Output the (x, y) coordinate of the center of the cell containing the given text.  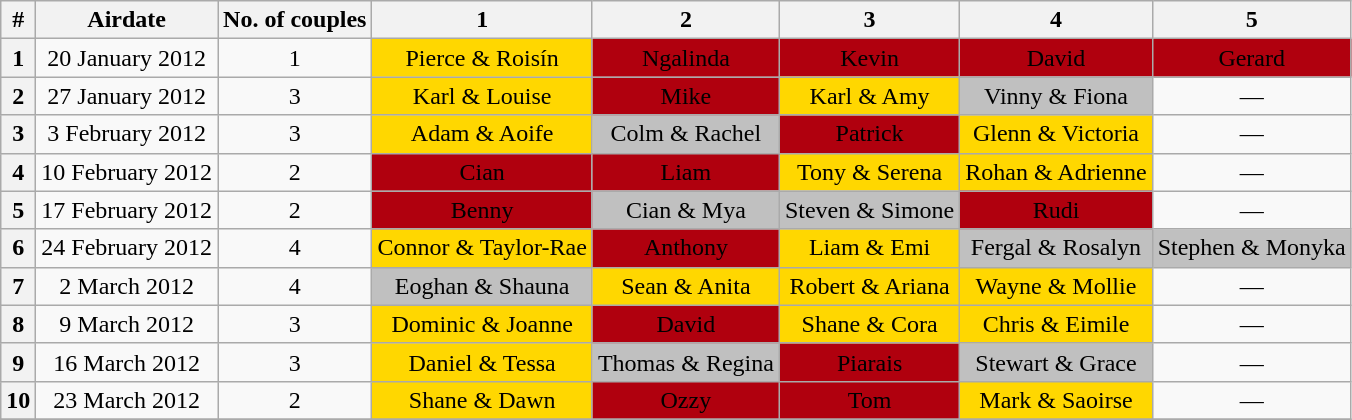
# (18, 20)
Stephen & Monyka (1252, 248)
Thomas & Regina (686, 362)
Fergal & Rosalyn (1056, 248)
24 February 2012 (127, 248)
Pierce & Roisín (482, 58)
Tony & Serena (869, 172)
20 January 2012 (127, 58)
2 March 2012 (127, 286)
Kevin (869, 58)
8 (18, 324)
Karl & Louise (482, 96)
Eoghan & Shauna (482, 286)
Shane & Cora (869, 324)
Cian (482, 172)
10 (18, 400)
Mark & Saoirse (1056, 400)
27 January 2012 (127, 96)
10 February 2012 (127, 172)
Dominic & Joanne (482, 324)
Vinny & Fiona (1056, 96)
9 (18, 362)
9 March 2012 (127, 324)
Colm & Rachel (686, 134)
Cian & Mya (686, 210)
Gerard (1252, 58)
Karl & Amy (869, 96)
Stewart & Grace (1056, 362)
Benny (482, 210)
Ozzy (686, 400)
Robert & Ariana (869, 286)
Patrick (869, 134)
7 (18, 286)
Ngalinda (686, 58)
3 February 2012 (127, 134)
Sean & Anita (686, 286)
Chris & Eimile (1056, 324)
Piarais (869, 362)
Connor & Taylor-Rae (482, 248)
Daniel & Tessa (482, 362)
Mike (686, 96)
Airdate (127, 20)
Glenn & Victoria (1056, 134)
Adam & Aoife (482, 134)
23 March 2012 (127, 400)
Tom (869, 400)
6 (18, 248)
Shane & Dawn (482, 400)
Rohan & Adrienne (1056, 172)
16 March 2012 (127, 362)
No. of couples (295, 20)
Rudi (1056, 210)
Liam (686, 172)
Anthony (686, 248)
Liam & Emi (869, 248)
Wayne & Mollie (1056, 286)
17 February 2012 (127, 210)
Steven & Simone (869, 210)
